From the cell containing the given text, extract its center point as [x, y] coordinate. 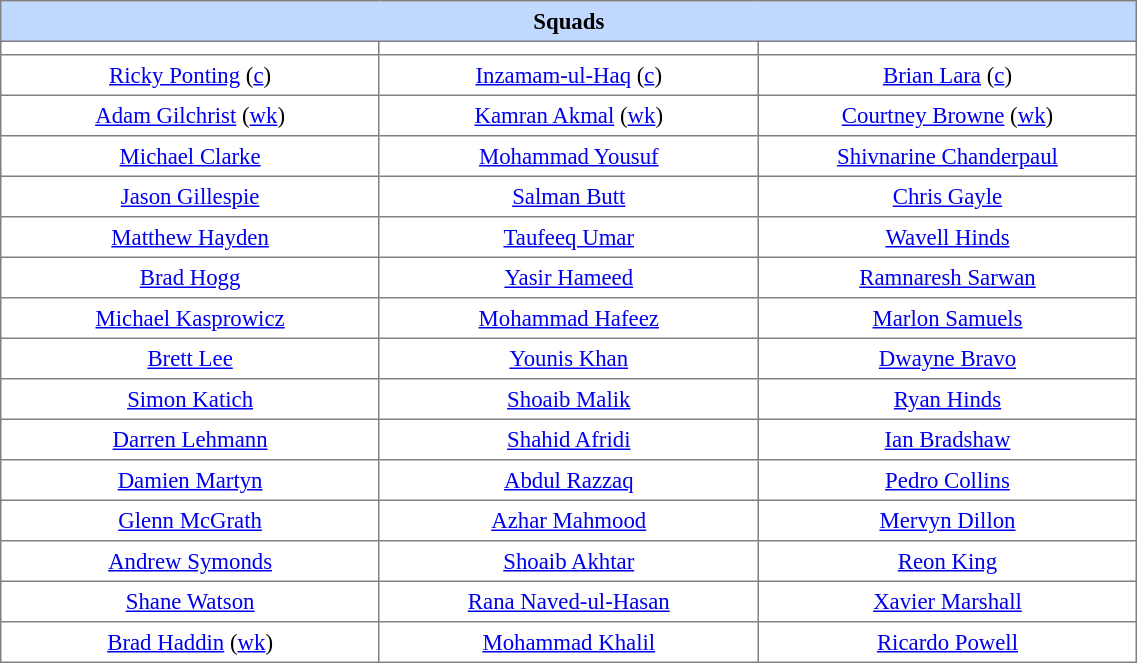
Brad Haddin (wk) [190, 642]
Azhar Mahmood [568, 520]
Darren Lehmann [190, 439]
Kamran Akmal (wk) [568, 115]
Wavell Hinds [948, 237]
Ramnaresh Sarwan [948, 277]
Squads [569, 21]
Courtney Browne (wk) [948, 115]
Shahid Afridi [568, 439]
Mohammad Hafeez [568, 318]
Brian Lara (c) [948, 75]
Andrew Symonds [190, 561]
Rana Naved-ul-Hasan [568, 601]
Ian Bradshaw [948, 439]
Mohammad Yousuf [568, 156]
Glenn McGrath [190, 520]
Taufeeq Umar [568, 237]
Brett Lee [190, 358]
Ryan Hinds [948, 399]
Adam Gilchrist (wk) [190, 115]
Inzamam-ul-Haq (c) [568, 75]
Ricky Ponting (c) [190, 75]
Michael Kasprowicz [190, 318]
Brad Hogg [190, 277]
Mervyn Dillon [948, 520]
Abdul Razzaq [568, 480]
Matthew Hayden [190, 237]
Simon Katich [190, 399]
Jason Gillespie [190, 196]
Dwayne Bravo [948, 358]
Xavier Marshall [948, 601]
Mohammad Khalil [568, 642]
Damien Martyn [190, 480]
Marlon Samuels [948, 318]
Chris Gayle [948, 196]
Salman Butt [568, 196]
Ricardo Powell [948, 642]
Younis Khan [568, 358]
Shane Watson [190, 601]
Pedro Collins [948, 480]
Shoaib Malik [568, 399]
Michael Clarke [190, 156]
Shivnarine Chanderpaul [948, 156]
Reon King [948, 561]
Shoaib Akhtar [568, 561]
Yasir Hameed [568, 277]
